Find where the given text appears and provide that cell's center as [x, y] coordinate. 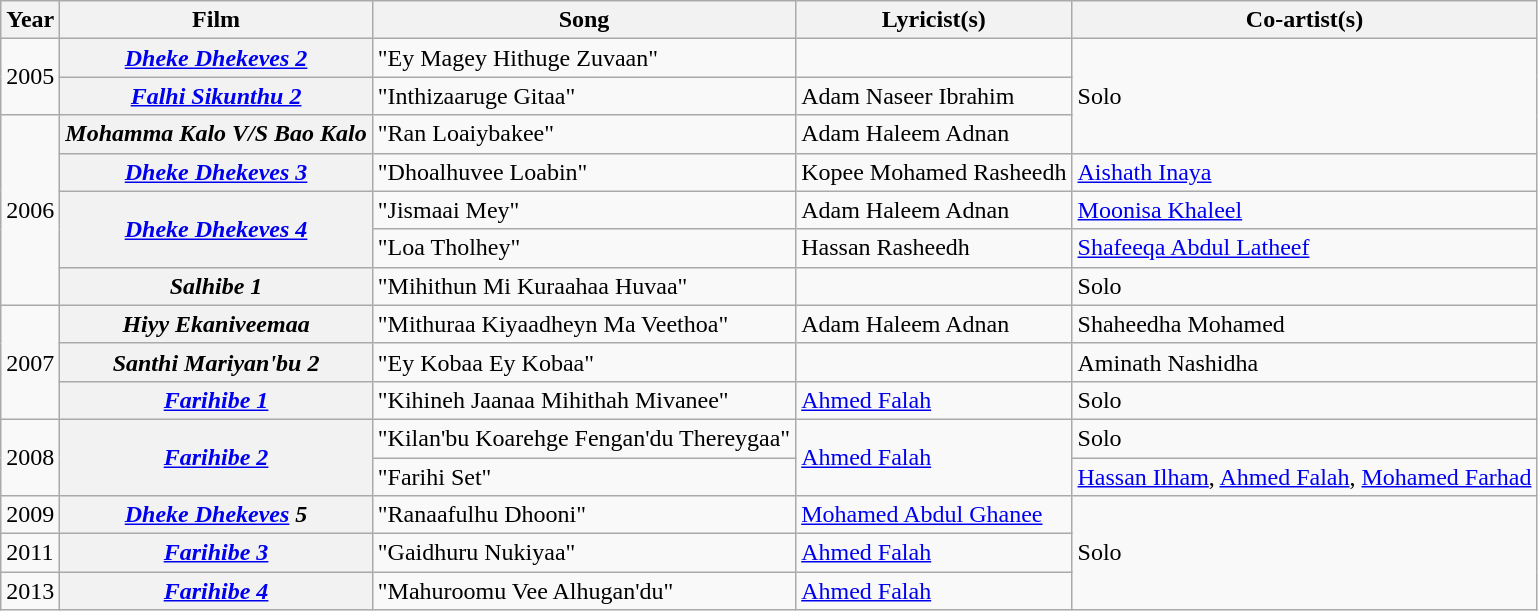
Film [216, 20]
Mohamma Kalo V/S Bao Kalo [216, 134]
Adam Naseer Ibrahim [934, 96]
Salhibe 1 [216, 286]
"Inthizaaruge Gitaa" [584, 96]
"Ran Loaiybakee" [584, 134]
Co-artist(s) [1304, 20]
Dheke Dhekeves 3 [216, 172]
Santhi Mariyan'bu 2 [216, 362]
Dheke Dhekeves 5 [216, 515]
"Mihithun Mi Kuraahaa Huvaa" [584, 286]
2005 [30, 77]
"Kilan'bu Koarehge Fengan'du Thereygaa" [584, 438]
Moonisa Khaleel [1304, 210]
2006 [30, 210]
Lyricist(s) [934, 20]
"Ey Kobaa Ey Kobaa" [584, 362]
Shaheedha Mohamed [1304, 324]
Aminath Nashidha [1304, 362]
Dheke Dhekeves 2 [216, 58]
Mohamed Abdul Ghanee [934, 515]
"Farihi Set" [584, 477]
Shafeeqa Abdul Latheef [1304, 248]
Hiyy Ekaniveemaa [216, 324]
Aishath Inaya [1304, 172]
2011 [30, 553]
Falhi Sikunthu 2 [216, 96]
"Gaidhuru Nukiyaa" [584, 553]
Farihibe 1 [216, 400]
Hassan Ilham, Ahmed Falah, Mohamed Farhad [1304, 477]
"Mithuraa Kiyaadheyn Ma Veethoa" [584, 324]
"Mahuroomu Vee Alhugan'du" [584, 591]
Farihibe 4 [216, 591]
Farihibe 3 [216, 553]
"Jismaai Mey" [584, 210]
Dheke Dhekeves 4 [216, 229]
2007 [30, 362]
"Dhoalhuvee Loabin" [584, 172]
Song [584, 20]
"Ey Magey Hithuge Zuvaan" [584, 58]
2013 [30, 591]
"Loa Tholhey" [584, 248]
Kopee Mohamed Rasheedh [934, 172]
Farihibe 2 [216, 457]
"Kihineh Jaanaa Mihithah Mivanee" [584, 400]
"Ranaafulhu Dhooni" [584, 515]
Hassan Rasheedh [934, 248]
2009 [30, 515]
Year [30, 20]
2008 [30, 457]
